Extract the [X, Y] coordinate from the center of the cell holding the provided text.  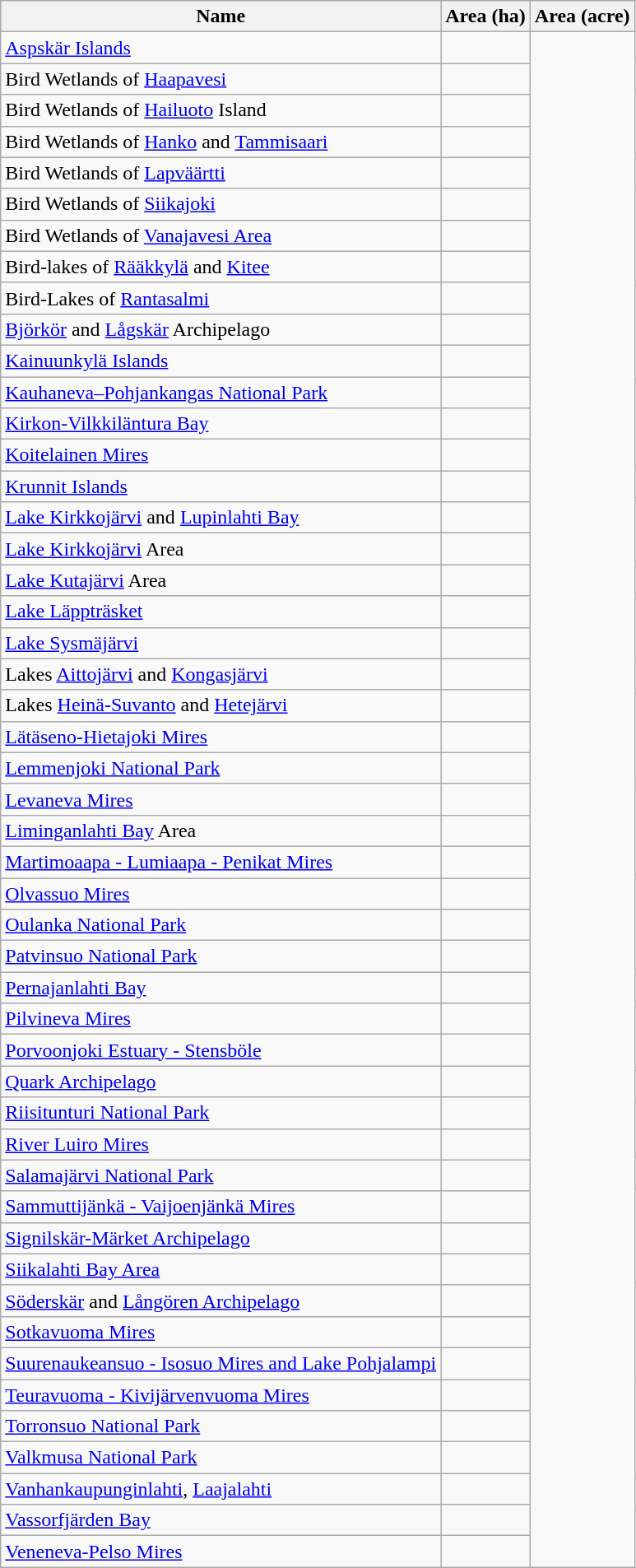
Siikalahti Bay Area [221, 1269]
Lake Sysmäjärvi [221, 643]
Olvassuo Mires [221, 893]
Lake Kutajärvi Area [221, 580]
Aspskär Islands [221, 48]
Bird-Lakes of Rantasalmi [221, 298]
Björkör and Lågskär Archipelago [221, 329]
Lakes Heinä-Suvanto and Hetejärvi [221, 705]
Kirkon-Vilkkiläntura Bay [221, 424]
Area (acre) [583, 16]
Kauhaneva–Pohjankangas National Park [221, 393]
Bird Wetlands of Vanajavesi Area [221, 235]
Martimoaapa - Lumiaapa - Penikat Mires [221, 862]
Bird Wetlands of Siikajoki [221, 204]
Koitelainen Mires [221, 455]
Bird Wetlands of Lapväärtti [221, 173]
Oulanka National Park [221, 925]
Pilvineva Mires [221, 1019]
Patvinsuo National Park [221, 956]
Krunnit Islands [221, 486]
Porvoonjoki Estuary - Stensböle [221, 1050]
Name [221, 16]
Levaneva Mires [221, 799]
Pernajanlahti Bay [221, 988]
Bird Wetlands of Haapavesi [221, 79]
River Luiro Mires [221, 1144]
Suurenaukeansuo - Isosuo Mires and Lake Pohjalampi [221, 1363]
Salamajärvi National Park [221, 1175]
Liminganlahti Bay Area [221, 831]
Signilskär-Märket Archipelago [221, 1238]
Vassorfjärden Bay [221, 1520]
Lakes Aittojärvi and Kongasjärvi [221, 674]
Teuravuoma - Kivijärvenvuoma Mires [221, 1395]
Kainuunkylä Islands [221, 361]
Vanhankaupunginlahti, Laajalahti [221, 1489]
Torronsuo National Park [221, 1426]
Lake Kirkkojärvi Area [221, 549]
Sotkavuoma Mires [221, 1332]
Riisitunturi National Park [221, 1113]
Sammuttijänkä - Vaijoenjänkä Mires [221, 1207]
Veneneva-Pelso Mires [221, 1552]
Quark Archipelago [221, 1082]
Bird-lakes of Rääkkylä and Kitee [221, 267]
Bird Wetlands of Hailuoto Island [221, 110]
Bird Wetlands of Hanko and Tammisaari [221, 142]
Lake Läppträsket [221, 612]
Söderskär and Långören Archipelago [221, 1300]
Area (ha) [485, 16]
Lake Kirkkojärvi and Lupinlahti Bay [221, 518]
Lemmenjoki National Park [221, 768]
Lätäseno-Hietajoki Mires [221, 737]
Valkmusa National Park [221, 1458]
